Capture the cell that displays the provided text and extract its (X, Y) central coordinate. 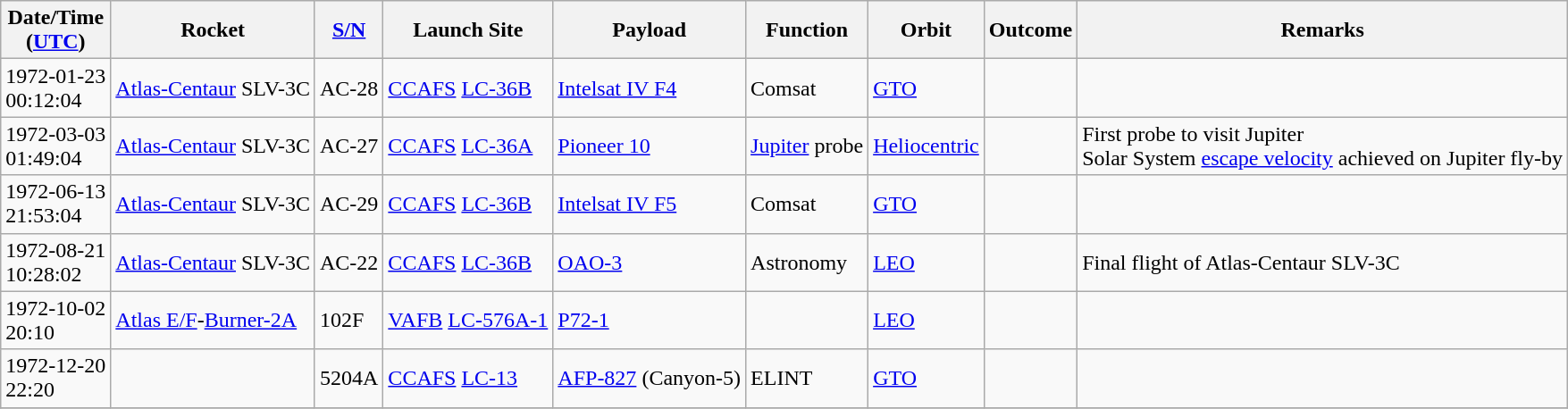
VAFB LC-576A-1 (468, 320)
Outcome (1030, 30)
Launch Site (468, 30)
Atlas E/F-Burner-2A (213, 320)
First probe to visit JupiterSolar System escape velocity achieved on Jupiter fly-by (1322, 146)
Jupiter probe (808, 146)
S/N (348, 30)
Heliocentric (927, 146)
Pioneer 10 (650, 146)
Final flight of Atlas-Centaur SLV-3C (1322, 263)
Intelsat IV F4 (650, 88)
Intelsat IV F5 (650, 204)
P72-1 (650, 320)
AC-29 (348, 204)
ELINT (808, 379)
Orbit (927, 30)
CCAFS LC-13 (468, 379)
CCAFS LC-36A (468, 146)
1972-06-1321:53:04 (55, 204)
AC-28 (348, 88)
Date/Time(UTC) (55, 30)
AFP-827 (Canyon-5) (650, 379)
1972-12-2022:20 (55, 379)
Payload (650, 30)
1972-10-0220:10 (55, 320)
AC-27 (348, 146)
1972-03-0301:49:04 (55, 146)
OAO-3 (650, 263)
Function (808, 30)
1972-08-2110:28:02 (55, 263)
1972-01-2300:12:04 (55, 88)
Remarks (1322, 30)
102F (348, 320)
AC-22 (348, 263)
Astronomy (808, 263)
Rocket (213, 30)
5204A (348, 379)
